Return the (x, y) coordinate for the center point of the cell that contains the specified text.  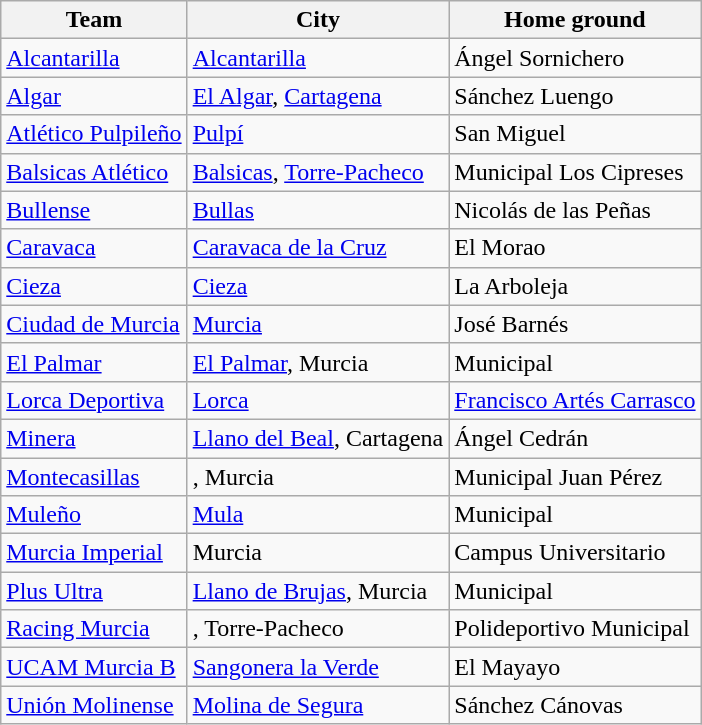
Lorca Deportiva (94, 400)
Polideportivo Municipal (575, 629)
San Miguel (575, 134)
Ciudad de Murcia (94, 324)
UCAM Murcia B (94, 667)
El Morao (575, 248)
Balsicas, Torre-Pacheco (318, 172)
José Barnés (575, 324)
Home ground (575, 20)
El Palmar (94, 362)
Sangonera la Verde (318, 667)
Murcia Imperial (94, 553)
Nicolás de las Peñas (575, 210)
Balsicas Atlético (94, 172)
El Mayayo (575, 667)
Bullense (94, 210)
Team (94, 20)
Montecasillas (94, 477)
Municipal Los Cipreses (575, 172)
Muleño (94, 515)
La Arboleja (575, 286)
Pulpí (318, 134)
Caravaca de la Cruz (318, 248)
Campus Universitario (575, 553)
Algar (94, 96)
Mula (318, 515)
Bullas (318, 210)
, Torre-Pacheco (318, 629)
City (318, 20)
Caravaca (94, 248)
Molina de Segura (318, 705)
Racing Murcia (94, 629)
Unión Molinense (94, 705)
Sánchez Cánovas (575, 705)
Atlético Pulpileño (94, 134)
El Algar, Cartagena (318, 96)
Sánchez Luengo (575, 96)
, Murcia (318, 477)
Plus Ultra (94, 591)
Francisco Artés Carrasco (575, 400)
Ángel Sornichero (575, 58)
El Palmar, Murcia (318, 362)
Llano del Beal, Cartagena (318, 438)
Municipal Juan Pérez (575, 477)
Llano de Brujas, Murcia (318, 591)
Lorca (318, 400)
Ángel Cedrán (575, 438)
Minera (94, 438)
